Return [x, y] of the center of cell containing provided text 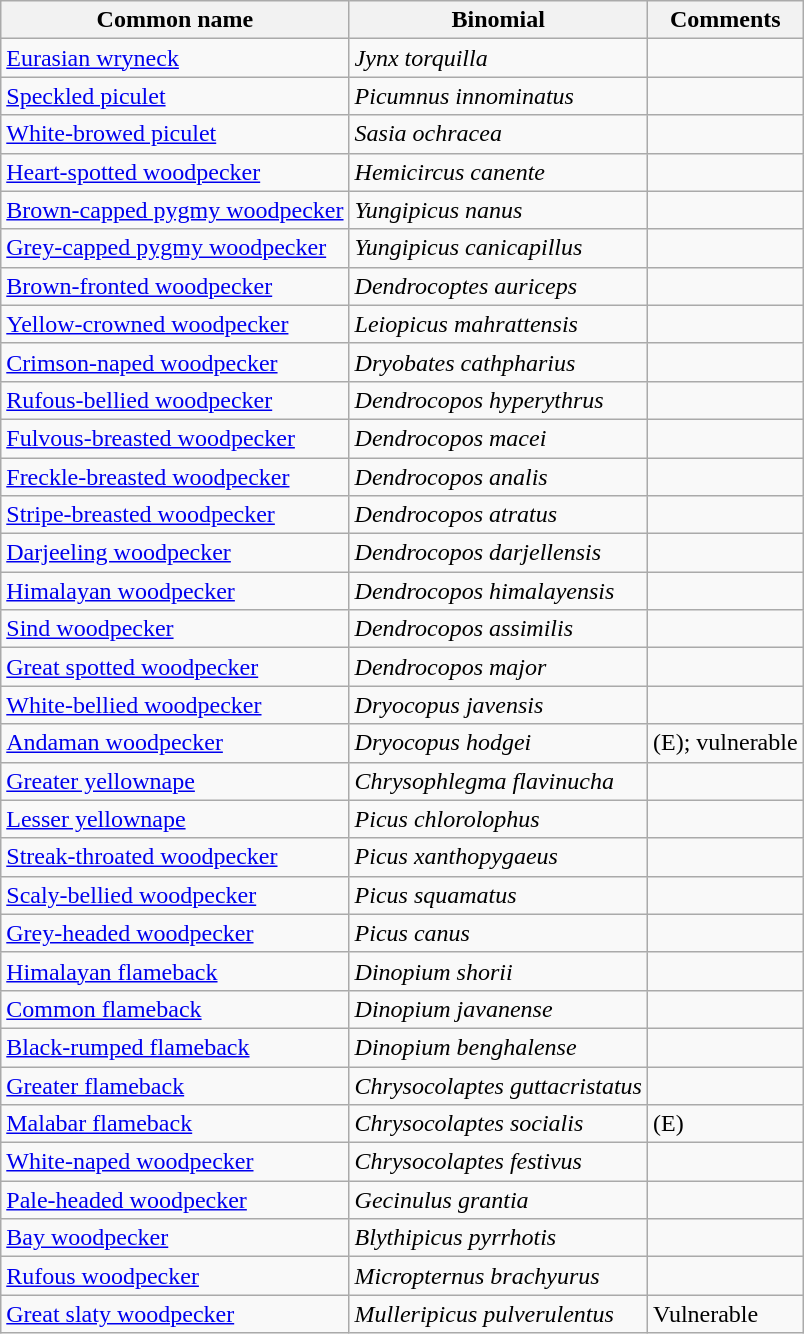
Picus xanthopygaeus [498, 857]
Picus canus [498, 933]
Comments [725, 20]
Greater flameback [175, 1085]
White-bellied woodpecker [175, 705]
Grey-capped pygmy woodpecker [175, 248]
Dendrocopos darjellensis [498, 553]
Grey-headed woodpecker [175, 933]
Yellow-crowned woodpecker [175, 324]
Dendrocoptes auriceps [498, 286]
Jynx torquilla [498, 58]
Blythipicus pyrrhotis [498, 1238]
Darjeeling woodpecker [175, 553]
Dendrocopos assimilis [498, 629]
Great spotted woodpecker [175, 667]
White-browed piculet [175, 134]
Greater yellownape [175, 781]
Binomial [498, 20]
Hemicircus canente [498, 172]
Dinopium benghalense [498, 1047]
Heart-spotted woodpecker [175, 172]
Sind woodpecker [175, 629]
Brown-fronted woodpecker [175, 286]
Picus squamatus [498, 895]
Bay woodpecker [175, 1238]
Streak-throated woodpecker [175, 857]
Dryocopus javensis [498, 705]
Himalayan flameback [175, 971]
Dendrocopos himalayensis [498, 591]
(E) [725, 1124]
Crimson-naped woodpecker [175, 362]
Brown-capped pygmy woodpecker [175, 210]
Yungipicus nanus [498, 210]
Dendrocopos atratus [498, 515]
Scaly-bellied woodpecker [175, 895]
Leiopicus mahrattensis [498, 324]
Dendrocopos hyperythrus [498, 400]
Lesser yellownape [175, 819]
Yungipicus canicapillus [498, 248]
Dryobates cathpharius [498, 362]
Chrysocolaptes festivus [498, 1162]
Common name [175, 20]
Chrysocolaptes guttacristatus [498, 1085]
Dryocopus hodgei [498, 743]
Mulleripicus pulverulentus [498, 1314]
Dinopium javanense [498, 1009]
(E); vulnerable [725, 743]
Rufous-bellied woodpecker [175, 400]
Dendrocopos macei [498, 438]
Freckle-breasted woodpecker [175, 477]
Picus chlorolophus [498, 819]
Common flameback [175, 1009]
Black-rumped flameback [175, 1047]
White-naped woodpecker [175, 1162]
Fulvous-breasted woodpecker [175, 438]
Rufous woodpecker [175, 1276]
Chrysophlegma flavinucha [498, 781]
Malabar flameback [175, 1124]
Chrysocolaptes socialis [498, 1124]
Himalayan woodpecker [175, 591]
Great slaty woodpecker [175, 1314]
Dendrocopos analis [498, 477]
Sasia ochracea [498, 134]
Dendrocopos major [498, 667]
Andaman woodpecker [175, 743]
Dinopium shorii [498, 971]
Stripe-breasted woodpecker [175, 515]
Pale-headed woodpecker [175, 1200]
Picumnus innominatus [498, 96]
Gecinulus grantia [498, 1200]
Vulnerable [725, 1314]
Micropternus brachyurus [498, 1276]
Eurasian wryneck [175, 58]
Speckled piculet [175, 96]
